Scan for the cell matching the given text and deliver its (x, y) coordinate at center. 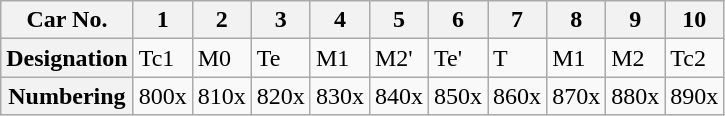
810x (222, 96)
Numbering (67, 96)
820x (280, 96)
870x (576, 96)
9 (636, 20)
800x (162, 96)
Tc2 (694, 58)
M0 (222, 58)
6 (458, 20)
1 (162, 20)
840x (398, 96)
3 (280, 20)
4 (340, 20)
880x (636, 96)
5 (398, 20)
T (518, 58)
830x (340, 96)
10 (694, 20)
Tc1 (162, 58)
Car No. (67, 20)
Designation (67, 58)
2 (222, 20)
M2' (398, 58)
890x (694, 96)
7 (518, 20)
850x (458, 96)
8 (576, 20)
Te (280, 58)
Te' (458, 58)
M2 (636, 58)
860x (518, 96)
